Return the (X, Y) coordinate for the center point of the cell that contains the specified text.  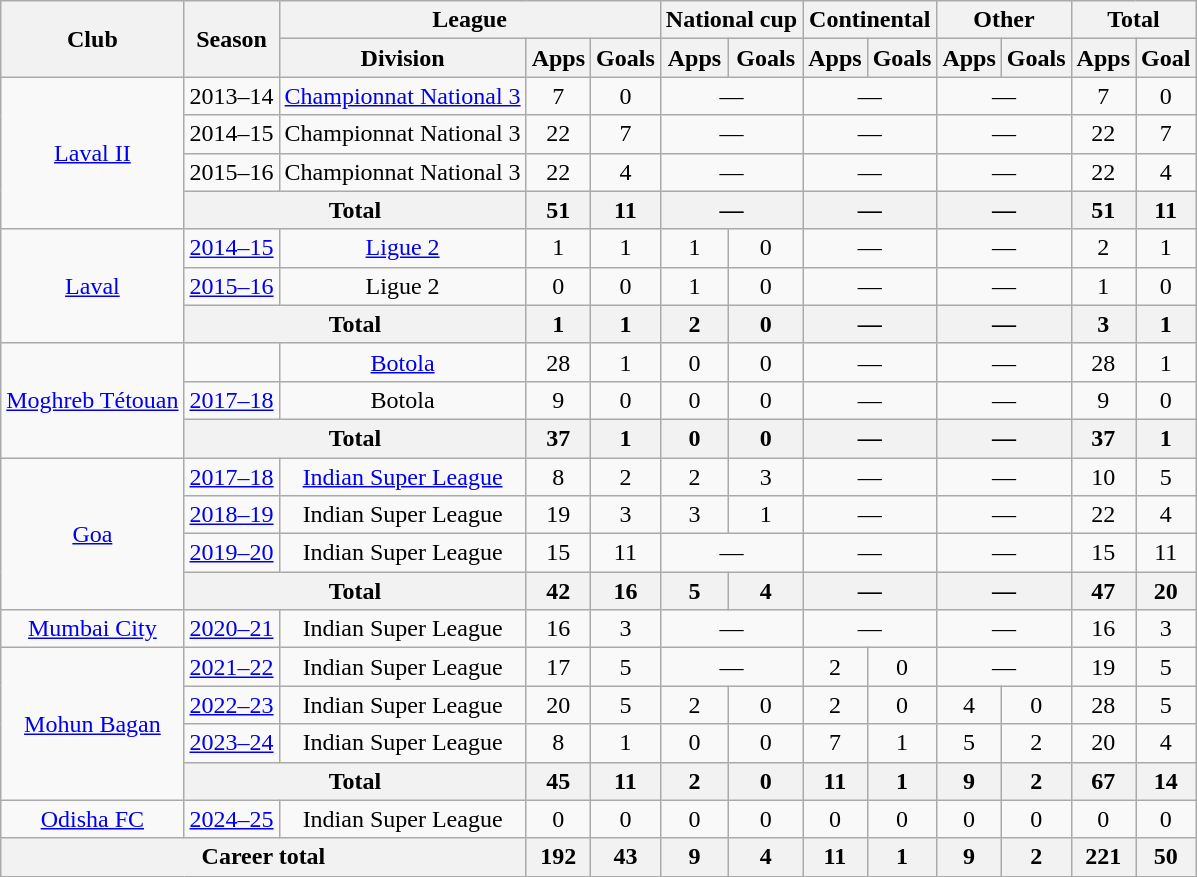
Mumbai City (92, 629)
17 (558, 667)
10 (1103, 477)
2021–22 (232, 667)
Career total (264, 857)
Goa (92, 534)
Continental (870, 20)
2024–25 (232, 819)
221 (1103, 857)
42 (558, 591)
45 (558, 781)
67 (1103, 781)
50 (1166, 857)
Laval II (92, 153)
2020–21 (232, 629)
2018–19 (232, 515)
Club (92, 39)
43 (626, 857)
192 (558, 857)
Mohun Bagan (92, 724)
Moghreb Tétouan (92, 400)
Goal (1166, 58)
2019–20 (232, 553)
2022–23 (232, 705)
Season (232, 39)
Division (402, 58)
National cup (731, 20)
Other (1004, 20)
Laval (92, 286)
14 (1166, 781)
2023–24 (232, 743)
Odisha FC (92, 819)
2013–14 (232, 96)
League (470, 20)
47 (1103, 591)
